Pinpoint the cell where the given text exists, returning its (X, Y) midpoint coordinate. 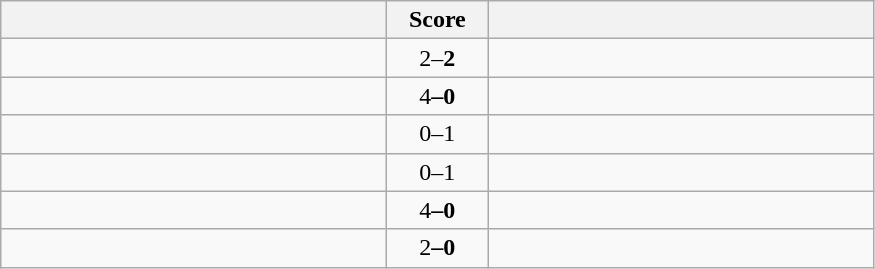
Score (438, 20)
2–2 (438, 58)
2–0 (438, 248)
